Scan for the cell matching the given text and deliver its [x, y] coordinate at center. 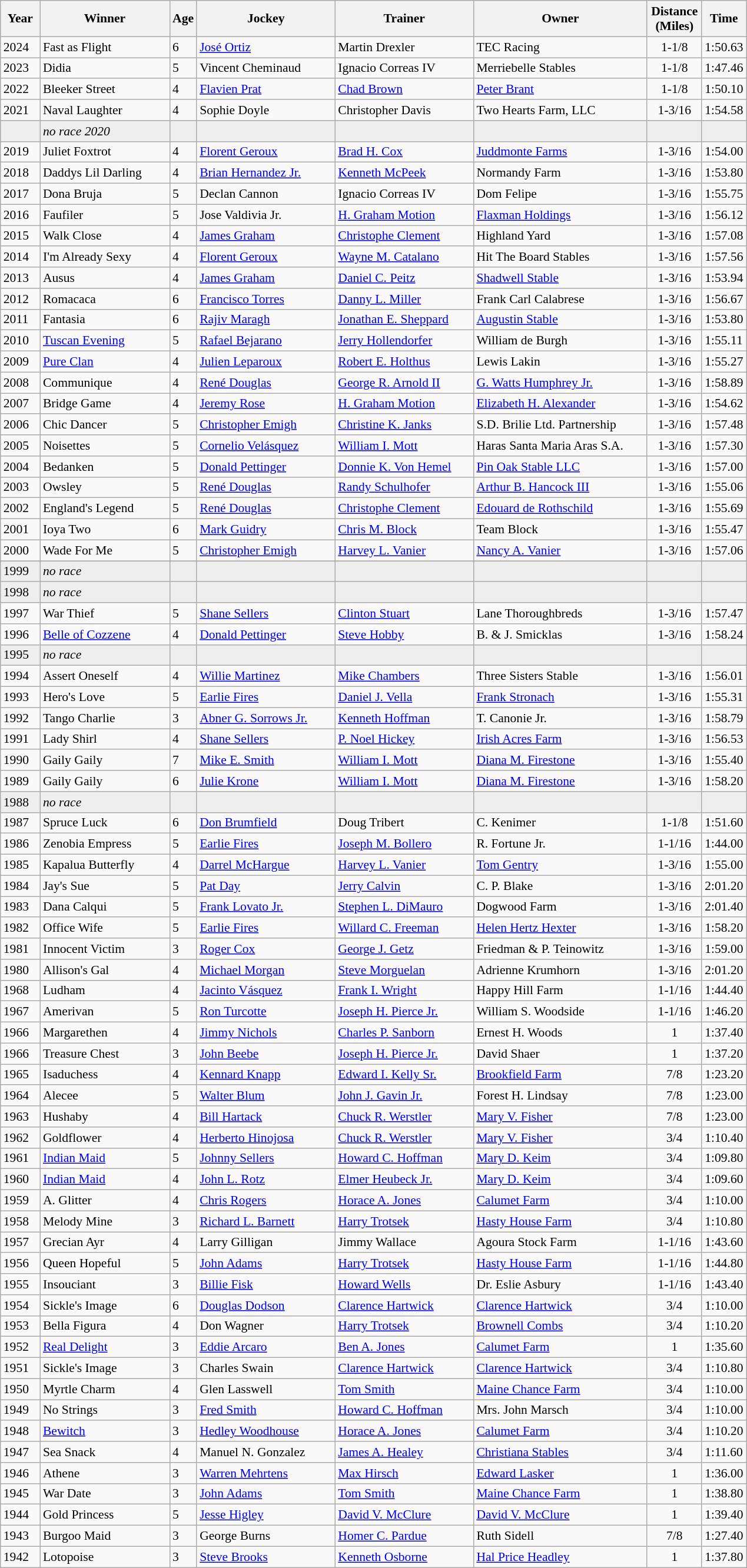
1963 [20, 1117]
Assert Oneself [105, 676]
Athene [105, 1473]
1:55.27 [724, 362]
1957 [20, 1243]
Douglas Dodson [266, 1305]
Chris Rogers [266, 1201]
Goldflower [105, 1138]
Eddie Arcaro [266, 1347]
Martin Drexler [404, 47]
Jay's Sue [105, 886]
S.D. Brilie Ltd. Partnership [560, 425]
1:38.80 [724, 1494]
Isaduchess [105, 1075]
Faufiler [105, 215]
Jacinto Vásquez [266, 991]
1:37.40 [724, 1033]
1990 [20, 760]
Jimmy Nichols [266, 1033]
Romacaca [105, 299]
1:57.47 [724, 613]
Hushaby [105, 1117]
Howard Wells [404, 1284]
1999 [20, 572]
Owsley [105, 487]
1982 [20, 928]
2018 [20, 173]
James A. Healey [404, 1452]
Darrel McHargue [266, 865]
1964 [20, 1096]
Julie Krone [266, 781]
Doug Tribert [404, 823]
2022 [20, 89]
Steve Morguelan [404, 970]
2013 [20, 278]
1:43.40 [724, 1284]
1:36.00 [724, 1473]
Hal Price Headley [560, 1557]
C. P. Blake [560, 886]
1:57.08 [724, 236]
2015 [20, 236]
Owner [560, 19]
1944 [20, 1515]
Trainer [404, 19]
1:55.00 [724, 865]
Shadwell Stable [560, 278]
Tuscan Evening [105, 341]
Lane Thoroughbreds [560, 613]
Herberto Hinojosa [266, 1138]
Wayne M. Catalano [404, 257]
1948 [20, 1431]
1:44.00 [724, 844]
David Shaer [560, 1054]
Mrs. John Marsch [560, 1410]
Team Block [560, 530]
1968 [20, 991]
I'm Already Sexy [105, 257]
Year [20, 19]
Peter Brant [560, 89]
1960 [20, 1180]
War Thief [105, 613]
Irish Acres Farm [560, 739]
Wade For Me [105, 550]
Chris M. Block [404, 530]
Larry Gilligan [266, 1243]
1:50.63 [724, 47]
2016 [20, 215]
1:10.40 [724, 1138]
Tango Charlie [105, 718]
Fantasia [105, 320]
Burgoo Maid [105, 1536]
Jerry Hollendorfer [404, 341]
1:58.79 [724, 718]
Fast as Flight [105, 47]
1:09.80 [724, 1158]
Kapalua Butterfly [105, 865]
1:58.24 [724, 634]
TEC Racing [560, 47]
Stephen L. DiMauro [404, 907]
2009 [20, 362]
Bill Hartack [266, 1117]
Hero's Love [105, 697]
Ludham [105, 991]
Pure Clan [105, 362]
Ioya Two [105, 530]
1:23.20 [724, 1075]
Jockey [266, 19]
Elmer Heubeck Jr. [404, 1180]
1983 [20, 907]
Three Sisters Stable [560, 676]
Charles Swain [266, 1368]
1945 [20, 1494]
T. Canonie Jr. [560, 718]
Winner [105, 19]
Margarethen [105, 1033]
Christine K. Janks [404, 425]
Lady Shirl [105, 739]
Billie Fisk [266, 1284]
1:54.00 [724, 152]
Belle of Cozzene [105, 634]
1951 [20, 1368]
Bridge Game [105, 404]
Brookfield Farm [560, 1075]
Robert E. Holthus [404, 362]
2:01.40 [724, 907]
1:57.48 [724, 425]
Roger Cox [266, 949]
1962 [20, 1138]
7 [183, 760]
1:55.47 [724, 530]
1981 [20, 949]
Treasure Chest [105, 1054]
Haras Santa Maria Aras S.A. [560, 446]
1986 [20, 844]
Noisettes [105, 446]
1:57.56 [724, 257]
1993 [20, 697]
Helen Hertz Hexter [560, 928]
Brian Hernandez Jr. [266, 173]
2004 [20, 467]
1:56.01 [724, 676]
William S. Woodside [560, 1012]
Chad Brown [404, 89]
Kennard Knapp [266, 1075]
Forest H. Lindsay [560, 1096]
Donnie K. Von Hemel [404, 467]
2024 [20, 47]
B. & J. Smicklas [560, 634]
Distance (Miles) [675, 19]
1:44.80 [724, 1264]
1:43.60 [724, 1243]
1989 [20, 781]
1:39.40 [724, 1515]
2006 [20, 425]
1952 [20, 1347]
1991 [20, 739]
Adrienne Krumhorn [560, 970]
Bedanken [105, 467]
1947 [20, 1452]
Myrtle Charm [105, 1389]
1:57.00 [724, 467]
Normandy Farm [560, 173]
Age [183, 19]
Randy Schulhofer [404, 487]
1987 [20, 823]
Pin Oak Stable LLC [560, 467]
1:56.12 [724, 215]
William de Burgh [560, 341]
Office Wife [105, 928]
1967 [20, 1012]
Real Delight [105, 1347]
Pat Day [266, 886]
1:57.06 [724, 550]
R. Fortune Jr. [560, 844]
2014 [20, 257]
Happy Hill Farm [560, 991]
Bella Figura [105, 1326]
Brownell Combs [560, 1326]
Jerry Calvin [404, 886]
1959 [20, 1201]
Insouciant [105, 1284]
1992 [20, 718]
2017 [20, 194]
Fred Smith [266, 1410]
Alecee [105, 1096]
Friedman & P. Teinowitz [560, 949]
1:27.40 [724, 1536]
Arthur B. Hancock III [560, 487]
2019 [20, 152]
Flavien Prat [266, 89]
Joseph M. Bollero [404, 844]
George J. Getz [404, 949]
War Date [105, 1494]
2012 [20, 299]
1955 [20, 1284]
1:50.10 [724, 89]
John Beebe [266, 1054]
Sea Snack [105, 1452]
Elizabeth H. Alexander [560, 404]
1958 [20, 1221]
Kenneth McPeek [404, 173]
Frank Carl Calabrese [560, 299]
1984 [20, 886]
1996 [20, 634]
P. Noel Hickey [404, 739]
2007 [20, 404]
1:09.60 [724, 1180]
Willie Martinez [266, 676]
A. Glitter [105, 1201]
Chic Dancer [105, 425]
1994 [20, 676]
Steve Brooks [266, 1557]
1:47.46 [724, 68]
2008 [20, 383]
Walter Blum [266, 1096]
1950 [20, 1389]
Declan Cannon [266, 194]
1:54.62 [724, 404]
Allison's Gal [105, 970]
1954 [20, 1305]
1:55.40 [724, 760]
1:58.89 [724, 383]
Two Hearts Farm, LLC [560, 110]
Don Brumfield [266, 823]
Ron Turcotte [266, 1012]
Christopher Davis [404, 110]
1997 [20, 613]
1:55.06 [724, 487]
Max Hirsch [404, 1473]
Rafael Bejarano [266, 341]
Christiana Stables [560, 1452]
1942 [20, 1557]
Daniel J. Vella [404, 697]
Hit The Board Stables [560, 257]
Ben A. Jones [404, 1347]
Sophie Doyle [266, 110]
1985 [20, 865]
Nancy A. Vanier [560, 550]
C. Kenimer [560, 823]
Mike Chambers [404, 676]
Edward Lasker [560, 1473]
1946 [20, 1473]
George R. Arnold II [404, 383]
Amerivan [105, 1012]
Lotopoise [105, 1557]
Hedley Woodhouse [266, 1431]
England's Legend [105, 509]
Dogwood Farm [560, 907]
1:55.69 [724, 509]
Daddys Lil Darling [105, 173]
Daniel C. Peitz [404, 278]
2000 [20, 550]
Merriebelle Stables [560, 68]
Rajiv Maragh [266, 320]
John L. Rotz [266, 1180]
1:53.94 [724, 278]
1998 [20, 593]
George Burns [266, 1536]
Flaxman Holdings [560, 215]
Bewitch [105, 1431]
1:56.53 [724, 739]
1961 [20, 1158]
Jeremy Rose [266, 404]
Kenneth Hoffman [404, 718]
2003 [20, 487]
no race 2020 [105, 131]
Dona Bruja [105, 194]
Edouard de Rothschild [560, 509]
Jonathan E. Sheppard [404, 320]
2021 [20, 110]
Charles P. Sanborn [404, 1033]
Ruth Sidell [560, 1536]
Mike E. Smith [266, 760]
1:37.80 [724, 1557]
Danny L. Miller [404, 299]
2002 [20, 509]
1:57.30 [724, 446]
1949 [20, 1410]
Abner G. Sorrows Jr. [266, 718]
1:11.60 [724, 1452]
Melody Mine [105, 1221]
1:54.58 [724, 110]
1:55.11 [724, 341]
2010 [20, 341]
Cornelio Velásquez [266, 446]
Edward I. Kelly Sr. [404, 1075]
Juliet Foxtrot [105, 152]
Warren Mehrtens [266, 1473]
Manuel N. Gonzalez [266, 1452]
Spruce Luck [105, 823]
1:56.67 [724, 299]
Naval Laughter [105, 110]
1:55.31 [724, 697]
1:51.60 [724, 823]
2005 [20, 446]
Ernest H. Woods [560, 1033]
1:59.00 [724, 949]
2001 [20, 530]
2023 [20, 68]
Gold Princess [105, 1515]
Frank I. Wright [404, 991]
Juddmonte Farms [560, 152]
Mark Guidry [266, 530]
Don Wagner [266, 1326]
Glen Lasswell [266, 1389]
Jose Valdivia Jr. [266, 215]
1995 [20, 655]
Kenneth Osborne [404, 1557]
1943 [20, 1536]
Michael Morgan [266, 970]
Dr. Eslie Asbury [560, 1284]
Queen Hopeful [105, 1264]
Time [724, 19]
Richard L. Barnett [266, 1221]
Ausus [105, 278]
Communique [105, 383]
Zenobia Empress [105, 844]
2011 [20, 320]
Didia [105, 68]
Dana Calqui [105, 907]
1:35.60 [724, 1347]
Agoura Stock Farm [560, 1243]
John J. Gavin Jr. [404, 1096]
Francisco Torres [266, 299]
Clinton Stuart [404, 613]
Augustin Stable [560, 320]
Tom Gentry [560, 865]
1:55.75 [724, 194]
G. Watts Humphrey Jr. [560, 383]
1980 [20, 970]
1:44.40 [724, 991]
Willard C. Freeman [404, 928]
1953 [20, 1326]
Lewis Lakin [560, 362]
Jesse Higley [266, 1515]
Highland Yard [560, 236]
Bleeker Street [105, 89]
Jimmy Wallace [404, 1243]
1965 [20, 1075]
Vincent Cheminaud [266, 68]
Walk Close [105, 236]
1988 [20, 802]
1:46.20 [724, 1012]
Innocent Victim [105, 949]
Frank Stronach [560, 697]
Frank Lovato Jr. [266, 907]
Julien Leparoux [266, 362]
Brad H. Cox [404, 152]
Johnny Sellers [266, 1158]
No Strings [105, 1410]
Homer C. Pardue [404, 1536]
Steve Hobby [404, 634]
Grecian Ayr [105, 1243]
1956 [20, 1264]
1:37.20 [724, 1054]
José Ortiz [266, 47]
Dom Felipe [560, 194]
